Find where the given text appears and provide that cell's center as (x, y) coordinate. 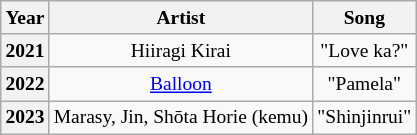
Artist (181, 18)
2021 (25, 50)
2022 (25, 84)
Year (25, 18)
Hiiragi Kirai (181, 50)
"Love ka?" (364, 50)
Song (364, 18)
2023 (25, 118)
Marasy, Jin, Shōta Horie (kemu) (181, 118)
"Pamela" (364, 84)
"Shinjinrui" (364, 118)
Balloon (181, 84)
